Pinpoint the cell where the given text exists, returning its (X, Y) midpoint coordinate. 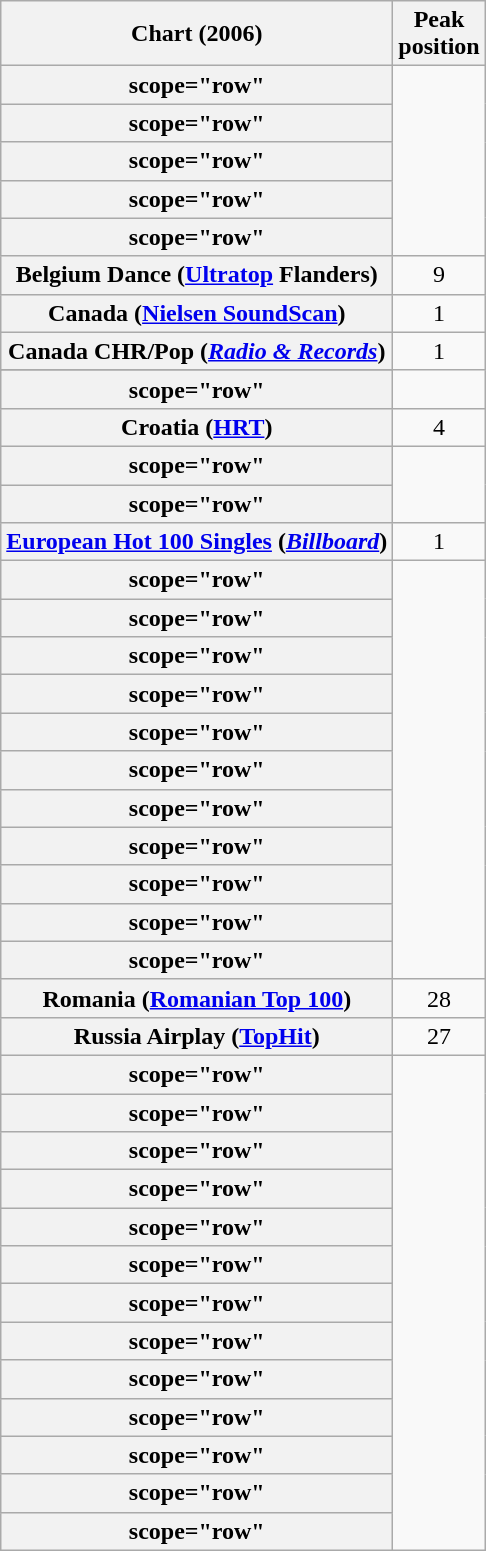
9 (439, 275)
Chart (2006) (197, 34)
Canada (Nielsen SoundScan) (197, 313)
28 (439, 998)
4 (439, 427)
Romania (Romanian Top 100) (197, 998)
Belgium Dance (Ultratop Flanders) (197, 275)
27 (439, 1036)
European Hot 100 Singles (Billboard) (197, 542)
Canada CHR/Pop (Radio & Records) (197, 351)
Russia Airplay (TopHit) (197, 1036)
Peakposition (439, 34)
Croatia (HRT) (197, 427)
